Capture the cell that displays the provided text and extract its (x, y) central coordinate. 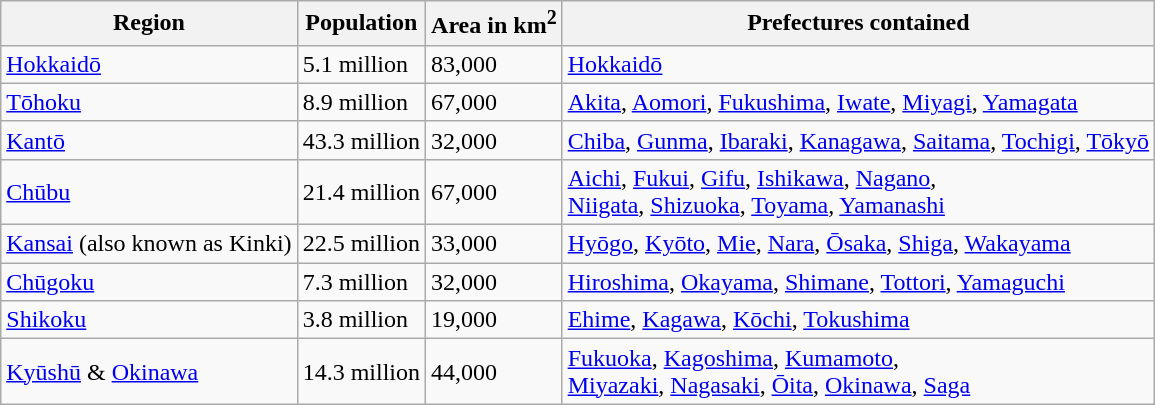
Kantō (149, 140)
Hiroshima, Okayama, Shimane, Tottori, Yamaguchi (858, 282)
5.1 million (361, 64)
43.3 million (361, 140)
33,000 (494, 244)
Fukuoka, Kagoshima, Kumamoto, Miyazaki, Nagasaki, Ōita, Okinawa, Saga (858, 372)
22.5 million (361, 244)
44,000 (494, 372)
Kansai (also known as Kinki) (149, 244)
Shikoku (149, 320)
Hyōgo, Kyōto, Mie, Nara, Ōsaka, Shiga, Wakayama (858, 244)
Akita, Aomori, Fukushima, Iwate, Miyagi, Yamagata (858, 102)
Area in km2 (494, 24)
Aichi, Fukui, Gifu, Ishikawa, Nagano, Niigata, Shizuoka, Toyama, Yamanashi (858, 192)
Chūgoku (149, 282)
Tōhoku (149, 102)
Region (149, 24)
Ehime, Kagawa, Kōchi, Tokushima (858, 320)
8.9 million (361, 102)
19,000 (494, 320)
21.4 million (361, 192)
83,000 (494, 64)
7.3 million (361, 282)
14.3 million (361, 372)
Kyūshū & Okinawa (149, 372)
Chūbu (149, 192)
Population (361, 24)
Prefectures contained (858, 24)
3.8 million (361, 320)
Chiba, Gunma, Ibaraki, Kanagawa, Saitama, Tochigi, Tōkyō (858, 140)
